Identify which cell holds the provided text, then report its (x, y) central coordinate. 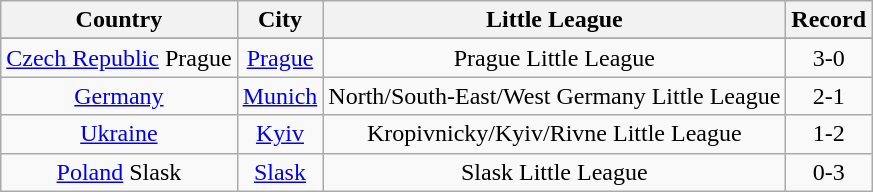
North/South-East/West Germany Little League (554, 96)
3-0 (829, 58)
Kyiv (280, 134)
City (280, 20)
Munich (280, 96)
1-2 (829, 134)
Kropivnicky/Kyiv/Rivne Little League (554, 134)
Slask (280, 172)
Country (119, 20)
Germany (119, 96)
Czech Republic Prague (119, 58)
Little League (554, 20)
2-1 (829, 96)
Prague Little League (554, 58)
Ukraine (119, 134)
Prague (280, 58)
Record (829, 20)
0-3 (829, 172)
Slask Little League (554, 172)
Poland Slask (119, 172)
